Return (x, y) of the center of cell containing provided text 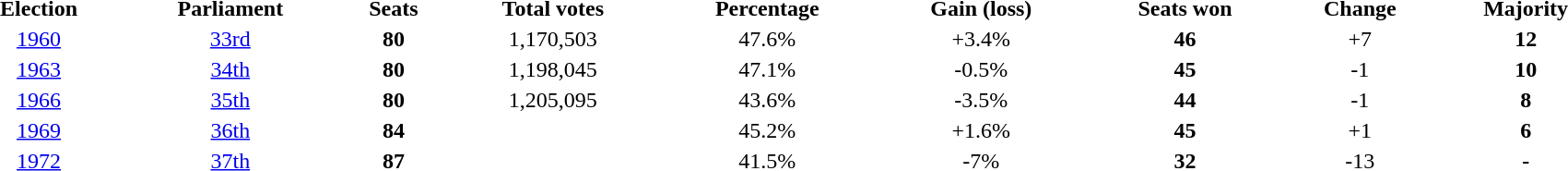
+1.6% (981, 130)
47.1% (767, 69)
-3.5% (981, 100)
36th (230, 130)
46 (1185, 39)
-0.5% (981, 69)
1,198,045 (553, 69)
35th (230, 100)
1,170,503 (553, 39)
47.6% (767, 39)
+3.4% (981, 39)
+7 (1361, 39)
43.6% (767, 100)
33rd (230, 39)
44 (1185, 100)
84 (395, 130)
45.2% (767, 130)
+1 (1361, 130)
1,205,095 (553, 100)
34th (230, 69)
